Find where the given text appears and provide that cell's center as (x, y) coordinate. 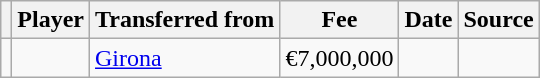
Source (498, 20)
Fee (340, 20)
Date (428, 20)
€7,000,000 (340, 58)
Transferred from (185, 20)
Girona (185, 58)
Player (51, 20)
